Provide the (X, Y) coordinate of the cell's center where the given text is located.  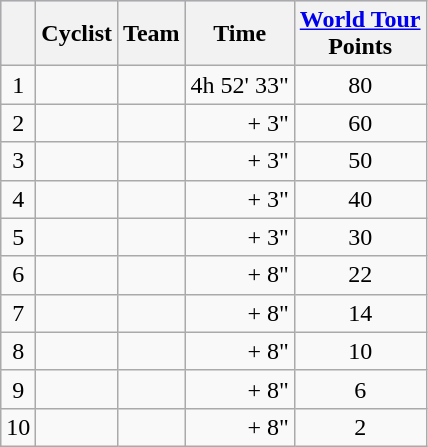
Cyclist (77, 34)
4h 52' 33" (240, 85)
80 (360, 85)
7 (18, 313)
22 (360, 275)
3 (18, 161)
Time (240, 34)
Team (152, 34)
1 (18, 85)
30 (360, 237)
8 (18, 351)
14 (360, 313)
50 (360, 161)
5 (18, 237)
9 (18, 389)
4 (18, 199)
40 (360, 199)
World Tour Points (360, 34)
60 (360, 123)
